For the text-containing cell, return its midpoint in [X, Y] coordinate format. 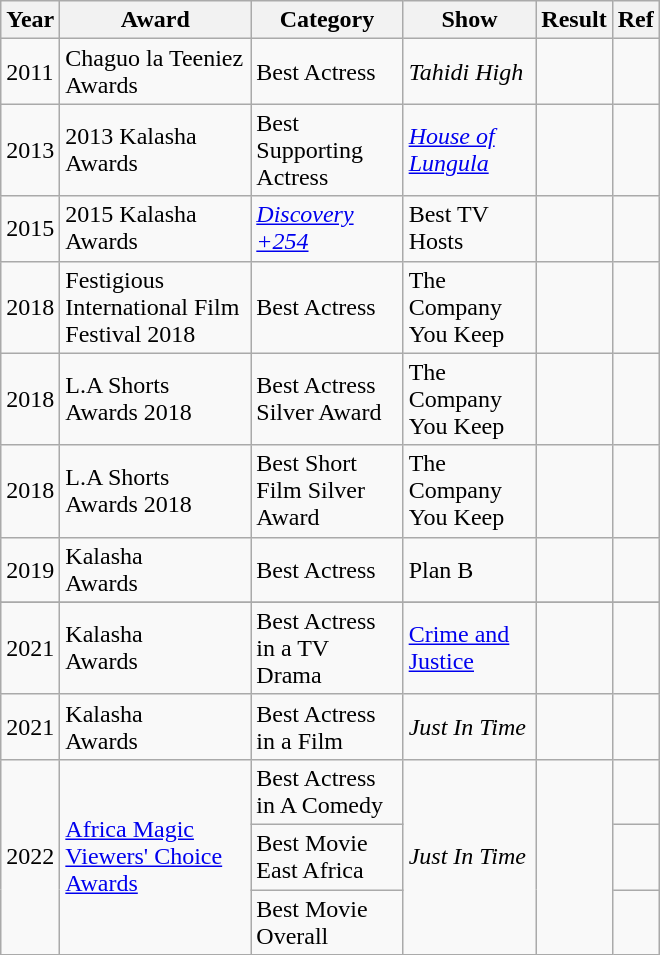
Best Movie East Africa [327, 856]
Category [327, 20]
Year [30, 20]
Best TV Hosts [470, 228]
Ref [636, 20]
Best Actress Silver Award [327, 399]
Best Short Film Silver Award [327, 491]
2019 [30, 570]
Crime and Justice [470, 648]
Best Actress in a Film [327, 726]
Africa Magic Viewers' Choice Awards [156, 856]
2015 Kalasha Awards [156, 228]
Show [470, 20]
Best Supporting Actress [327, 150]
Tahidi High [470, 72]
Festigious International Film Festival 2018 [156, 307]
Best Movie Overall [327, 922]
Result [574, 20]
Best Actress in a TV Drama [327, 648]
2011 [30, 72]
2013 Kalasha Awards [156, 150]
House of Lungula [470, 150]
Chaguo la Teeniez Awards [156, 72]
2013 [30, 150]
Plan B [470, 570]
2022 [30, 856]
Discovery +254 [327, 228]
Award [156, 20]
2015 [30, 228]
Best Actress in A Comedy [327, 792]
